Identify which cell holds the provided text, then report its [x, y] central coordinate. 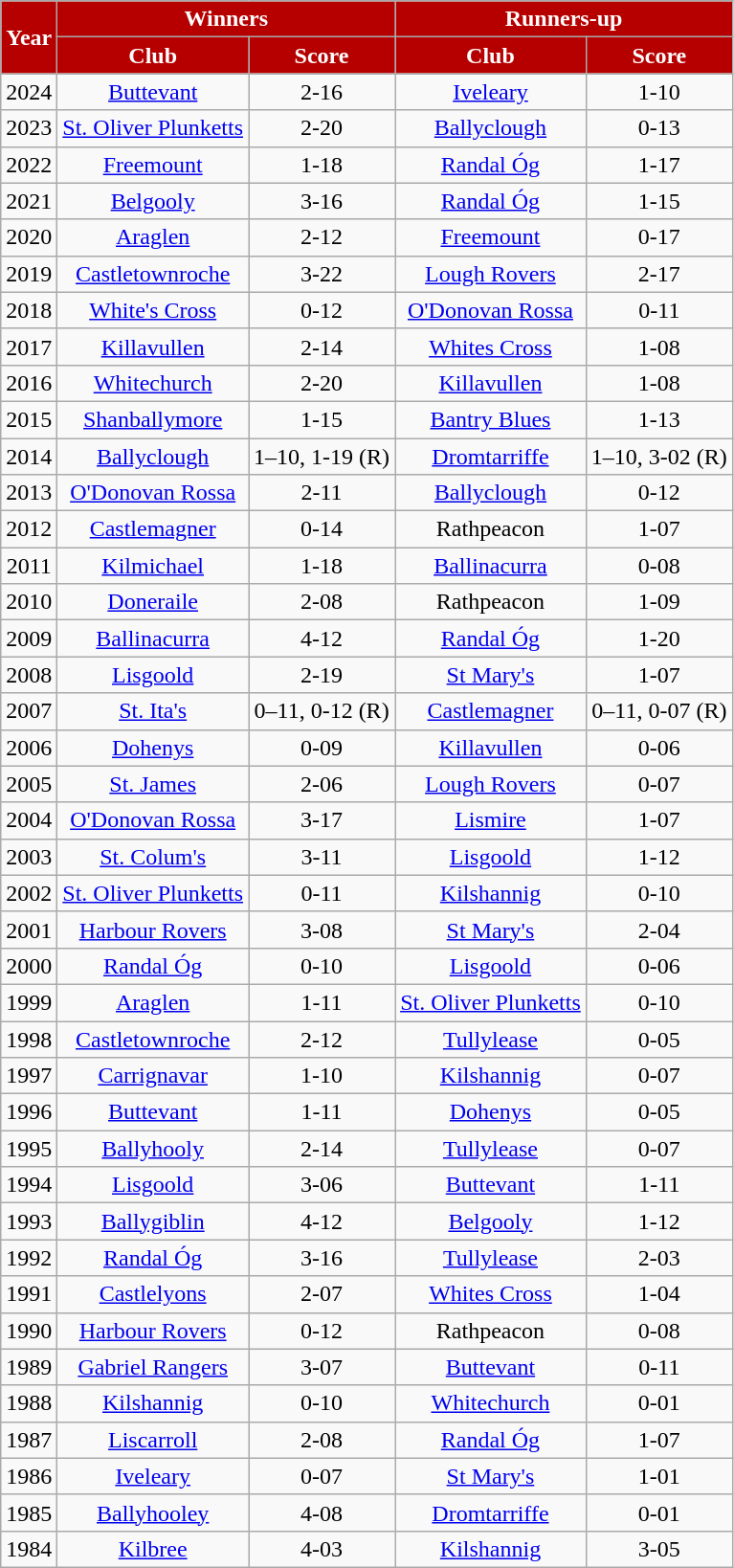
Kilmichael [153, 566]
2021 [29, 201]
1–10, 1-19 (R) [322, 457]
2004 [29, 820]
Ballygiblin [153, 1221]
2016 [29, 383]
1994 [29, 1185]
3-11 [322, 857]
2018 [29, 310]
4-03 [322, 1549]
0-13 [658, 128]
2-19 [322, 675]
2-03 [658, 1258]
2014 [29, 457]
2009 [29, 638]
2024 [29, 92]
Lismire [491, 820]
2-17 [658, 274]
Shanballymore [153, 419]
2002 [29, 893]
St. Colum's [153, 857]
2019 [29, 274]
Gabriel Rangers [153, 1367]
1984 [29, 1549]
Doneraile [153, 602]
1996 [29, 1112]
3-17 [322, 820]
1999 [29, 1002]
2-06 [322, 784]
Ballyhooly [153, 1149]
St. Ita's [153, 711]
0–11, 0-07 (R) [658, 711]
1992 [29, 1258]
2010 [29, 602]
0-09 [322, 748]
1-20 [658, 638]
3-06 [322, 1185]
2023 [29, 128]
2017 [29, 347]
Bantry Blues [491, 419]
3-07 [322, 1367]
3-08 [322, 930]
4-08 [322, 1512]
1987 [29, 1440]
2022 [29, 165]
0-14 [322, 529]
Carrignavar [153, 1076]
St. James [153, 784]
2-11 [322, 493]
2-16 [322, 92]
Castlelyons [153, 1294]
1998 [29, 1039]
2006 [29, 748]
1988 [29, 1403]
2003 [29, 857]
White's Cross [153, 310]
1993 [29, 1221]
2-07 [322, 1294]
Kilbree [153, 1549]
Runners-up [565, 19]
3-22 [322, 274]
2000 [29, 966]
1-04 [658, 1294]
1986 [29, 1476]
1-09 [658, 602]
1–10, 3-02 (R) [658, 457]
1991 [29, 1294]
1989 [29, 1367]
2015 [29, 419]
2020 [29, 237]
1-01 [658, 1476]
2008 [29, 675]
2005 [29, 784]
1997 [29, 1076]
2007 [29, 711]
1990 [29, 1331]
Winners [226, 19]
1-17 [658, 165]
2-04 [658, 930]
2012 [29, 529]
Liscarroll [153, 1440]
2011 [29, 566]
3-05 [658, 1549]
Ballyhooley [153, 1512]
0-17 [658, 237]
2001 [29, 930]
0–11, 0-12 (R) [322, 711]
2013 [29, 493]
1985 [29, 1512]
Year [29, 37]
1995 [29, 1149]
1-13 [658, 419]
